Detect which cell encompasses the target text, then output its (X, Y) center coordinate. 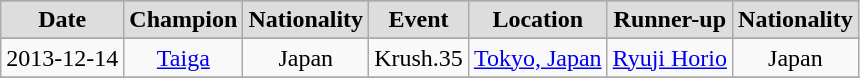
Location (538, 20)
Event (419, 20)
Tokyo, Japan (538, 58)
Taiga (184, 58)
2013-12-14 (62, 58)
Runner-up (670, 20)
Ryuji Horio (670, 58)
Krush.35 (419, 58)
Date (62, 20)
Champion (184, 20)
